Locate the cell with the specified text and output its (X, Y) center coordinate. 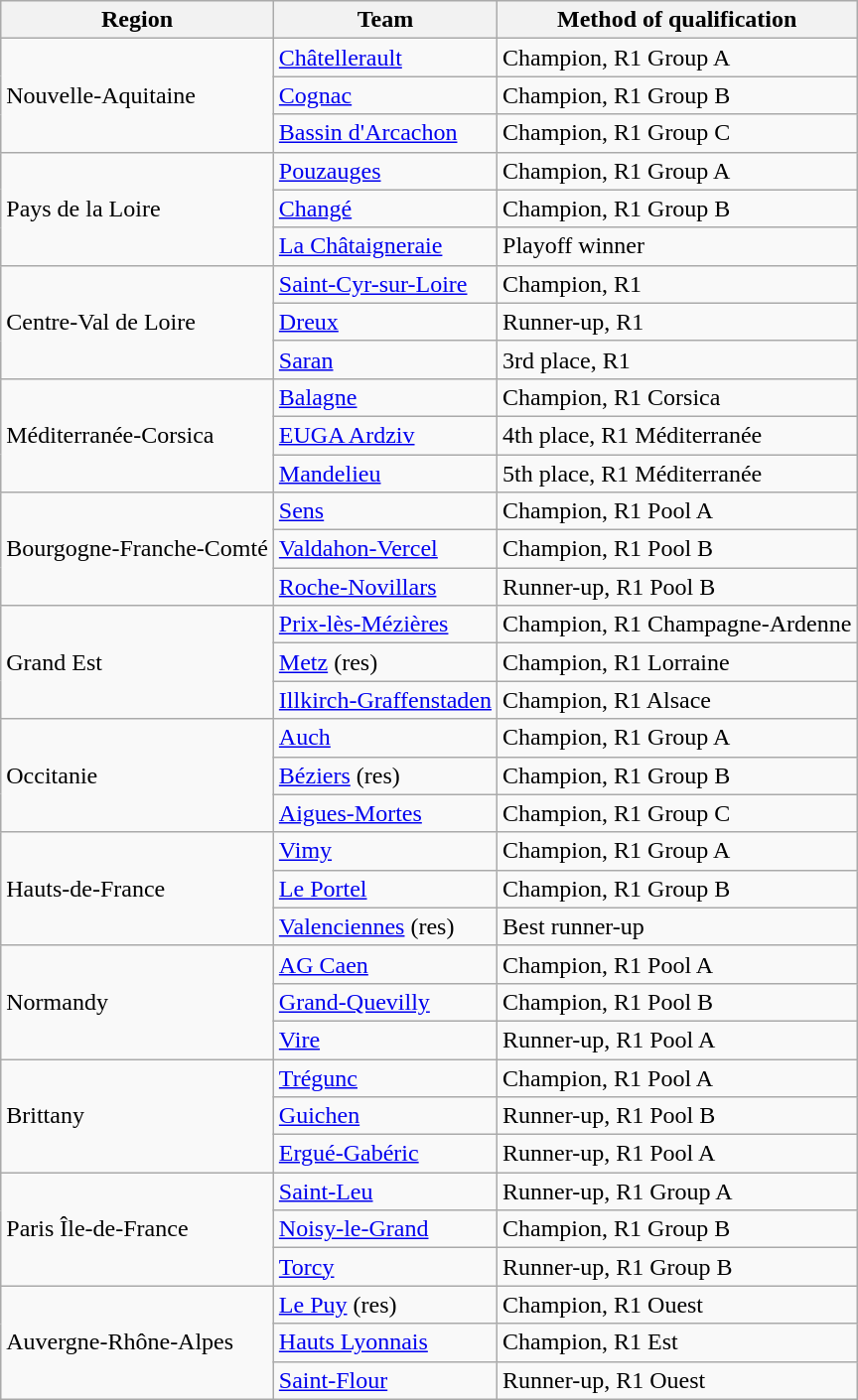
Runner-up, R1 (677, 322)
Ergué-Gabéric (385, 1154)
3rd place, R1 (677, 359)
Balagne (385, 397)
Noisy-le-Grand (385, 1229)
Paris Île-de-France (137, 1229)
Champion, R1 Champagne-Ardenne (677, 625)
Champion, R1 (677, 284)
Champion, R1 Ouest (677, 1305)
Illkirch-Graffenstaden (385, 700)
Mandelieu (385, 474)
Torcy (385, 1267)
Saint-Flour (385, 1380)
Champion, R1 Alsace (677, 700)
Changé (385, 209)
Guichen (385, 1116)
Auch (385, 738)
Cognac (385, 95)
Saran (385, 359)
Champion, R1 Corsica (677, 397)
Normandy (137, 1002)
Grand-Quevilly (385, 1002)
Vire (385, 1040)
Playoff winner (677, 246)
Occitanie (137, 775)
4th place, R1 Méditerranée (677, 435)
Bassin d'Arcachon (385, 133)
Team (385, 20)
Valdahon-Vercel (385, 549)
Champion, R1 Est (677, 1342)
Saint-Cyr-sur-Loire (385, 284)
Pouzauges (385, 171)
Nouvelle-Aquitaine (137, 95)
Saint-Leu (385, 1191)
Runner-up, R1 Group B (677, 1267)
Runner-up, R1 Group A (677, 1191)
Hauts Lyonnais (385, 1342)
Pays de la Loire (137, 209)
Le Portel (385, 889)
Champion, R1 Lorraine (677, 662)
AG Caen (385, 964)
Le Puy (res) (385, 1305)
Best runner-up (677, 926)
EUGA Ardziv (385, 435)
Châtellerault (385, 58)
Hauts-de-France (137, 889)
Méditerranée-Corsica (137, 435)
Roche-Novillars (385, 587)
Centre-Val de Loire (137, 322)
Brittany (137, 1115)
Grand Est (137, 662)
Runner-up, R1 Ouest (677, 1380)
Trégunc (385, 1077)
Auvergne-Rhône-Alpes (137, 1342)
Sens (385, 511)
La Châtaigneraie (385, 246)
Valenciennes (res) (385, 926)
Béziers (res) (385, 775)
Prix-lès-Mézières (385, 625)
Aigues-Mortes (385, 813)
Bourgogne-Franche-Comté (137, 549)
Method of qualification (677, 20)
Dreux (385, 322)
5th place, R1 Méditerranée (677, 474)
Vimy (385, 851)
Metz (res) (385, 662)
Region (137, 20)
